Return [x, y] of the center of cell containing provided text 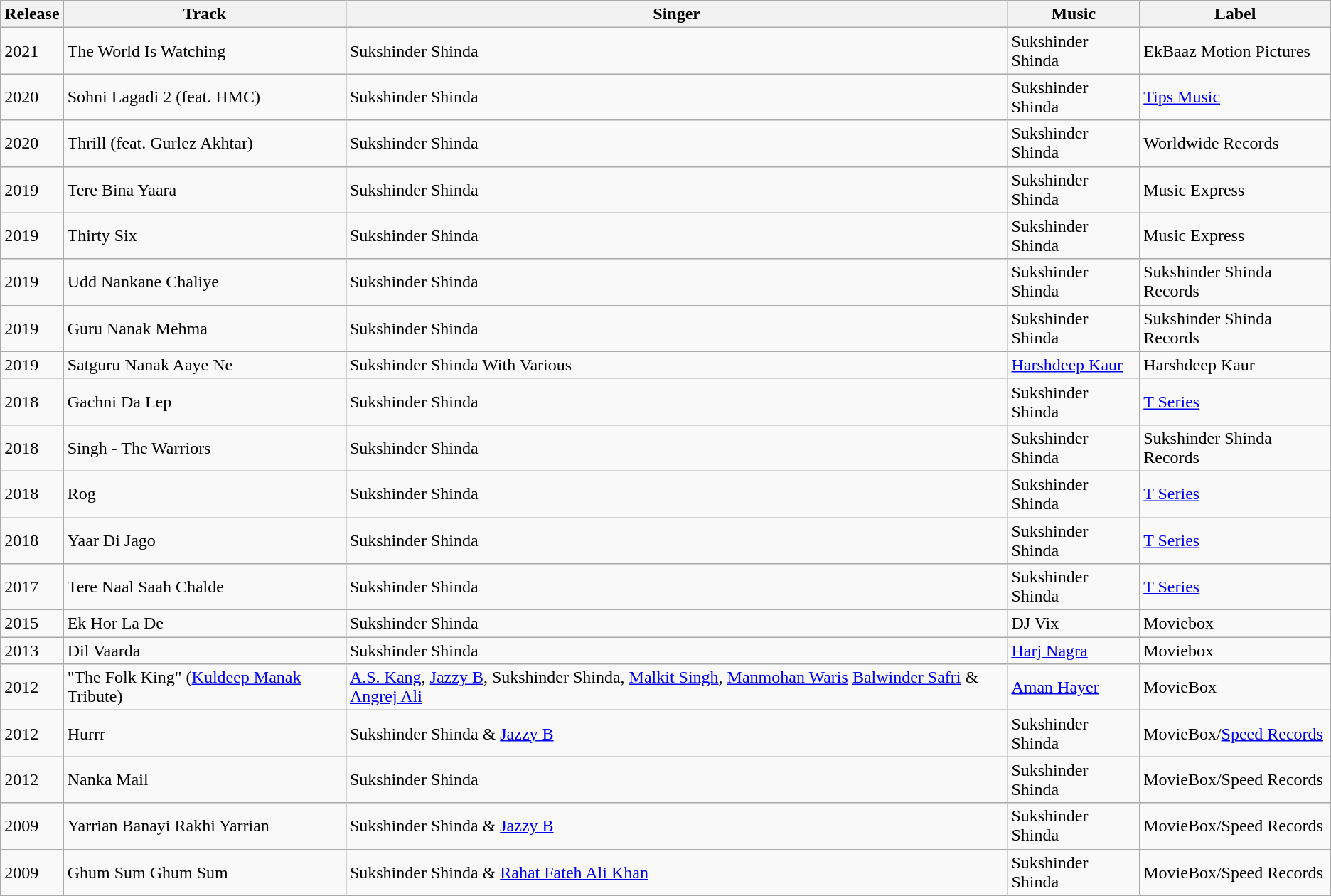
Dil Vaarda [205, 651]
2021 [32, 51]
Hurrr [205, 734]
Tere Bina Yaara [205, 189]
2017 [32, 587]
Singer [676, 14]
Ek Hor La De [205, 624]
Music [1074, 14]
Yaar Di Jago [205, 540]
EkBaaz Motion Pictures [1236, 51]
A.S. Kang, Jazzy B, Sukshinder Shinda, Malkit Singh, Manmohan Waris Balwinder Safri & Angrej Ali [676, 687]
Worldwide Records [1236, 144]
MovieBox [1236, 687]
Nanka Mail [205, 779]
Udd Nankane Chaliye [205, 282]
Thrill (feat. Gurlez Akhtar) [205, 144]
Thirty Six [205, 236]
Sukshinder Shinda & Rahat Fateh Ali Khan [676, 872]
Rog [205, 494]
Harj Nagra [1074, 651]
Singh - The Warriors [205, 448]
Sukshinder Shinda With Various [676, 365]
Yarrian Banayi Rakhi Yarrian [205, 826]
Track [205, 14]
Tere Naal Saah Chalde [205, 587]
Sohni Lagadi 2 (feat. HMC) [205, 97]
Guru Nanak Mehma [205, 329]
2015 [32, 624]
The World Is Watching [205, 51]
Tips Music [1236, 97]
2013 [32, 651]
Gachni Da Lep [205, 401]
Aman Hayer [1074, 687]
Release [32, 14]
Ghum Sum Ghum Sum [205, 872]
DJ Vix [1074, 624]
Label [1236, 14]
"The Folk King" (Kuldeep Manak Tribute) [205, 687]
Satguru Nanak Aaye Ne [205, 365]
